From the cell containing the given text, extract its center point as [x, y] coordinate. 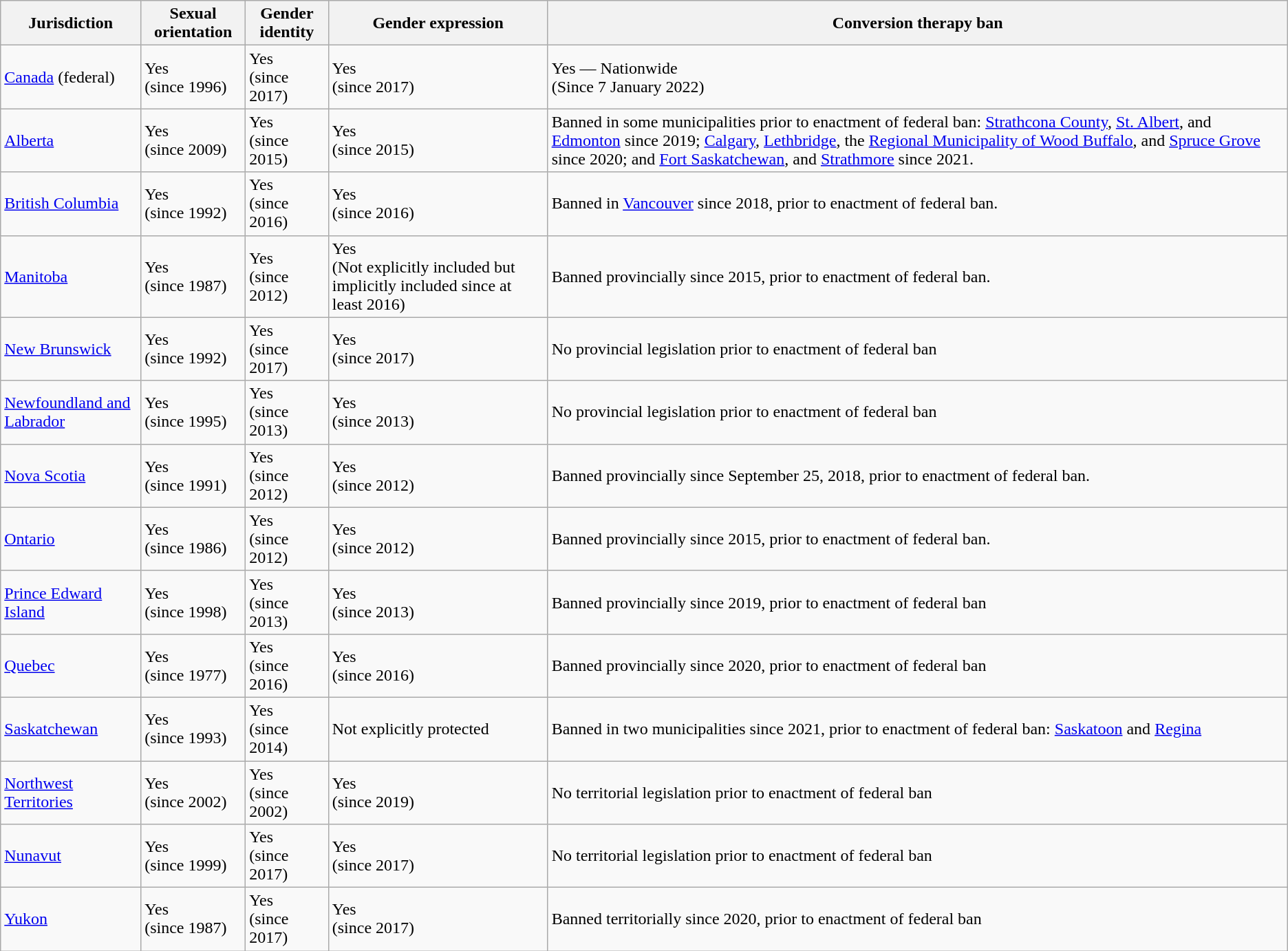
Yukon [71, 919]
Conversion therapy ban [918, 23]
Yes(since 1977) [193, 665]
Ontario [71, 539]
Nunavut [71, 856]
British Columbia [71, 204]
Yes(since 1993) [193, 729]
Banned in Vancouver since 2018, prior to enactment of federal ban. [918, 204]
Alberta [71, 140]
Sexual orientation [193, 23]
Yes — Nationwide (Since 7 January 2022) [918, 77]
Yes(since 1998) [193, 602]
Northwest Territories [71, 793]
Banned provincially since September 25, 2018, prior to enactment of federal ban. [918, 475]
Yes(since 1995) [193, 412]
Banned in two municipalities since 2021, prior to enactment of federal ban: Saskatoon and Regina [918, 729]
Not explicitly protected [438, 729]
New Brunswick [71, 349]
Yes(Not explicitly included but implicitly included since at least 2016) [438, 277]
Yes(since 1996) [193, 77]
Yes(since 1986) [193, 539]
Prince Edward Island [71, 602]
Banned territorially since 2020, prior to enactment of federal ban [918, 919]
Newfoundland and Labrador [71, 412]
Yes(since 2009) [193, 140]
Banned provincially since 2020, prior to enactment of federal ban [918, 665]
Gender expression [438, 23]
Yes(since 1999) [193, 856]
Yes(since 1991) [193, 475]
Yes(since 2019) [438, 793]
Manitoba [71, 277]
Jurisdiction [71, 23]
Nova Scotia [71, 475]
Banned provincially since 2019, prior to enactment of federal ban [918, 602]
Saskatchewan [71, 729]
Quebec [71, 665]
Gender identity [288, 23]
Yes(since 2014) [288, 729]
Canada (federal) [71, 77]
